Determine the (x, y) coordinate at the center of the cell enclosing the given text.  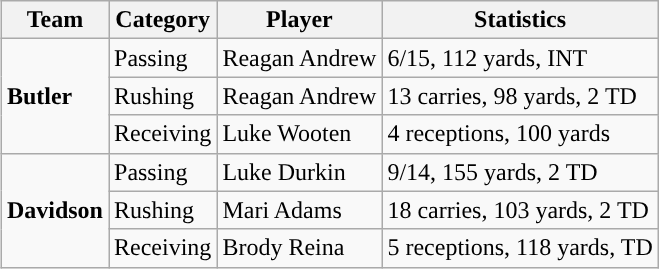
Luke Wooten (300, 134)
Category (162, 20)
Butler (54, 96)
4 receptions, 100 yards (520, 134)
Player (300, 20)
Statistics (520, 20)
5 receptions, 118 yards, TD (520, 248)
6/15, 112 yards, INT (520, 58)
13 carries, 98 yards, 2 TD (520, 96)
Brody Reina (300, 248)
9/14, 155 yards, 2 TD (520, 172)
Davidson (54, 210)
Team (54, 20)
Mari Adams (300, 210)
Luke Durkin (300, 172)
18 carries, 103 yards, 2 TD (520, 210)
